Search for the cell housing the specified text and yield its [X, Y] center coordinate. 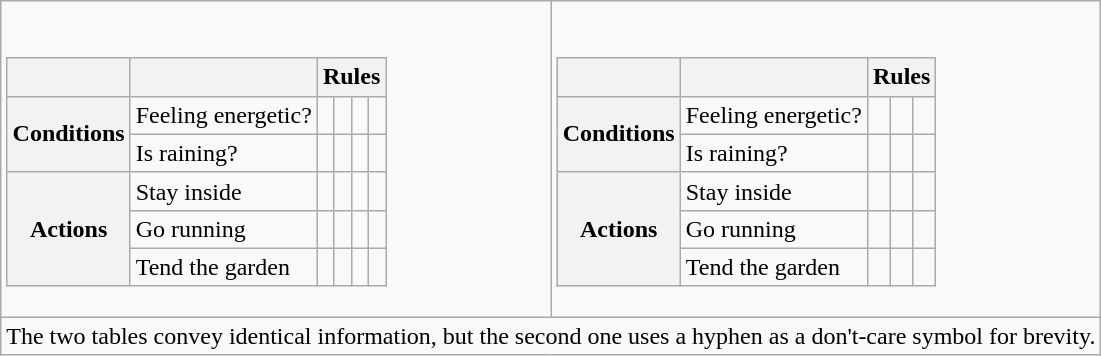
The two tables convey identical information, but the second one uses a hyphen as a don't-care symbol for brevity. [551, 336]
